Return (x, y) of the center of cell containing provided text 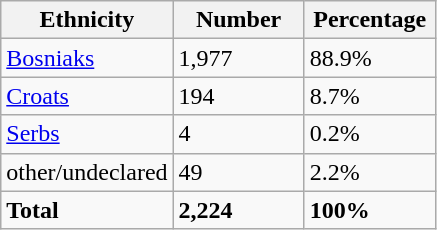
88.9% (370, 58)
8.7% (370, 96)
Number (238, 20)
Total (87, 210)
other/undeclared (87, 172)
49 (238, 172)
0.2% (370, 134)
100% (370, 210)
4 (238, 134)
1,977 (238, 58)
Ethnicity (87, 20)
Croats (87, 96)
194 (238, 96)
Bosniaks (87, 58)
2.2% (370, 172)
Percentage (370, 20)
Serbs (87, 134)
2,224 (238, 210)
